Return the [x, y] coordinate for the center point of the cell that contains the specified text.  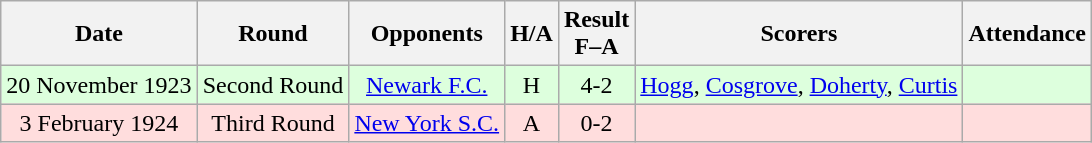
Attendance [1027, 34]
Round [273, 34]
A [532, 123]
ResultF–A [596, 34]
Opponents [427, 34]
New York S.C. [427, 123]
Hogg, Cosgrove, Doherty, Curtis [799, 85]
0-2 [596, 123]
Third Round [273, 123]
Scorers [799, 34]
4-2 [596, 85]
Newark F.C. [427, 85]
H [532, 85]
Date [99, 34]
Second Round [273, 85]
20 November 1923 [99, 85]
3 February 1924 [99, 123]
H/A [532, 34]
